For the text-containing cell, return its midpoint in (x, y) coordinate format. 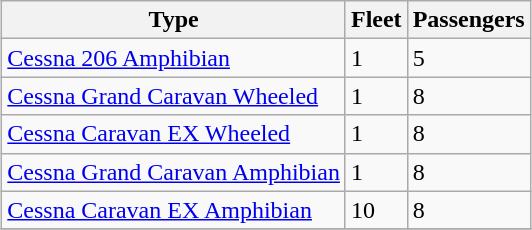
5 (468, 58)
Type (174, 20)
Passengers (468, 20)
Cessna Caravan EX Amphibian (174, 210)
10 (376, 210)
Cessna Grand Caravan Amphibian (174, 172)
Cessna Caravan EX Wheeled (174, 134)
Cessna Grand Caravan Wheeled (174, 96)
Cessna 206 Amphibian (174, 58)
Fleet (376, 20)
